Pinpoint the cell where the given text exists, returning its [x, y] midpoint coordinate. 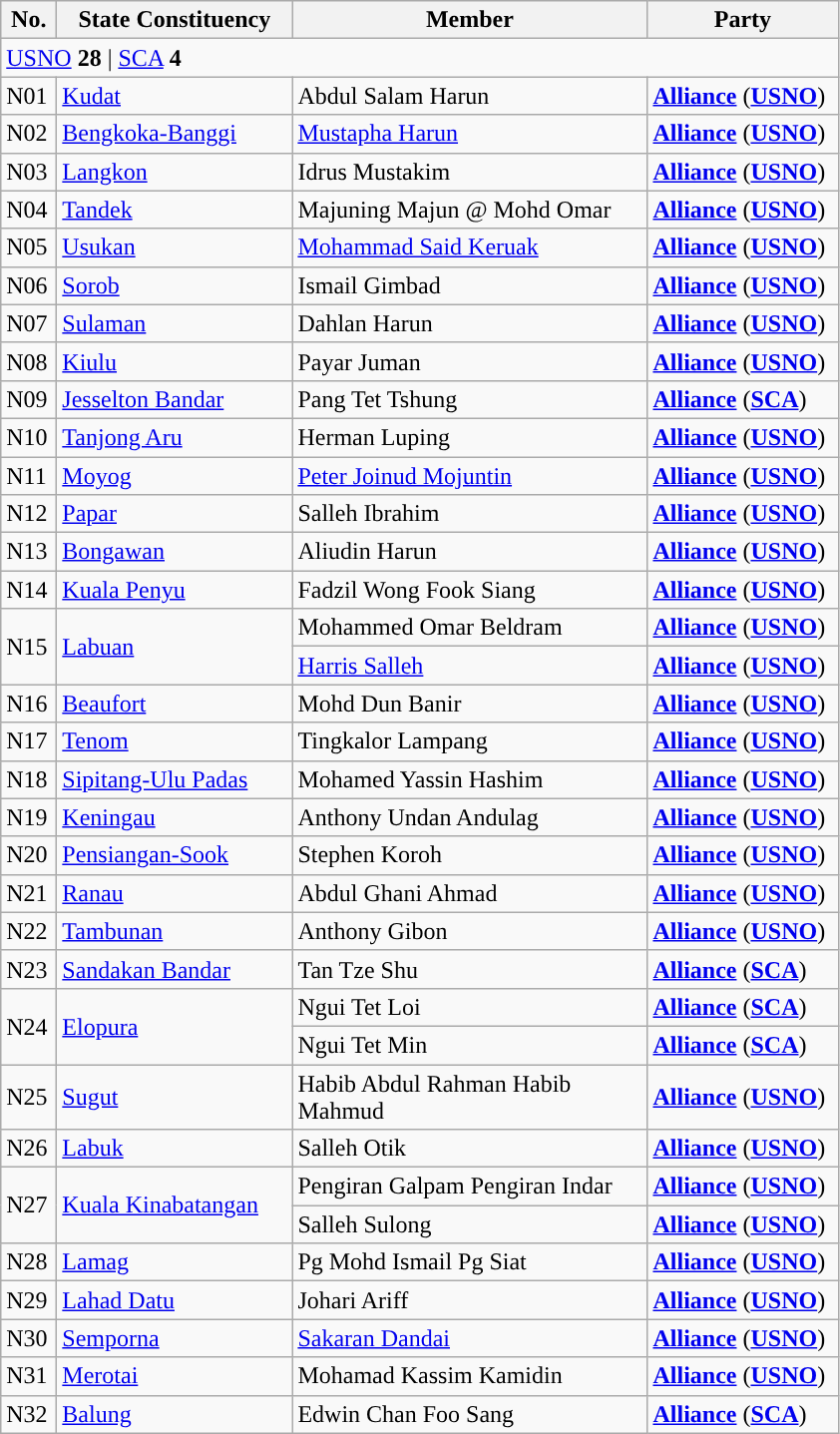
Payar Juman [470, 361]
Anthony Undan Andulag [470, 817]
N07 [29, 323]
N20 [29, 855]
Mohamad Kassim Kamidin [470, 1376]
Johari Ariff [470, 1300]
Ngui Tet Loi [470, 1007]
N31 [29, 1376]
N26 [29, 1149]
Tambunan [175, 931]
N32 [29, 1414]
Bongawan [175, 552]
N21 [29, 893]
Lamag [175, 1262]
Aliudin Harun [470, 552]
Mohammad Said Keruak [470, 247]
Labuan [175, 647]
State Constituency [175, 20]
Tanjong Aru [175, 437]
Salleh Ibrahim [470, 514]
N18 [29, 779]
N09 [29, 399]
Langkon [175, 172]
N01 [29, 96]
N19 [29, 817]
N05 [29, 247]
Anthony Gibon [470, 931]
Salleh Otik [470, 1149]
Usukan [175, 247]
Merotai [175, 1376]
Salleh Sulong [470, 1224]
Edwin Chan Foo Sang [470, 1414]
N27 [29, 1205]
N11 [29, 476]
Papar [175, 514]
Mohammed Omar Beldram [470, 628]
Ranau [175, 893]
Kiulu [175, 361]
Tingkalor Lampang [470, 741]
Stephen Koroh [470, 855]
Tan Tze Shu [470, 969]
Peter Joinud Mojuntin [470, 476]
Mohd Dun Banir [470, 704]
N06 [29, 285]
Kuala Penyu [175, 590]
Sakaran Dandai [470, 1338]
Mustapha Harun [470, 134]
Abdul Salam Harun [470, 96]
Majuning Majun @ Mohd Omar [470, 210]
N14 [29, 590]
Tenom [175, 741]
N22 [29, 931]
N12 [29, 514]
Pg Mohd Ismail Pg Siat [470, 1262]
N29 [29, 1300]
Jesselton Bandar [175, 399]
N28 [29, 1262]
N24 [29, 1026]
Dahlan Harun [470, 323]
N08 [29, 361]
Kuala Kinabatangan [175, 1205]
Bengkoka-Banggi [175, 134]
N16 [29, 704]
N03 [29, 172]
Labuk [175, 1149]
Fadzil Wong Fook Siang [470, 590]
Sulaman [175, 323]
Sipitang-Ulu Padas [175, 779]
Party [742, 20]
Herman Luping [470, 437]
Sugut [175, 1096]
N13 [29, 552]
Moyog [175, 476]
N15 [29, 647]
Member [470, 20]
Balung [175, 1414]
USNO 28 | SCA 4 [419, 58]
Ngui Tet Min [470, 1045]
Lahad Datu [175, 1300]
No. [29, 20]
Elopura [175, 1026]
Sorob [175, 285]
N23 [29, 969]
Pengiran Galpam Pengiran Indar [470, 1187]
Pang Tet Tshung [470, 399]
Abdul Ghani Ahmad [470, 893]
Habib Abdul Rahman Habib Mahmud [470, 1096]
Semporna [175, 1338]
Harris Salleh [470, 666]
Kudat [175, 96]
Idrus Mustakim [470, 172]
Pensiangan-Sook [175, 855]
N04 [29, 210]
Keningau [175, 817]
Beaufort [175, 704]
N30 [29, 1338]
N10 [29, 437]
Sandakan Bandar [175, 969]
Mohamed Yassin Hashim [470, 779]
N02 [29, 134]
N25 [29, 1096]
Tandek [175, 210]
Ismail Gimbad [470, 285]
N17 [29, 741]
